Output the [X, Y] coordinate of the center of the cell containing the given text.  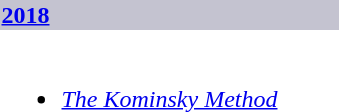
2018 [170, 15]
